Extract the (x, y) coordinate from the center of the cell holding the provided text.  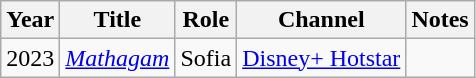
Mathagam (118, 58)
Sofia (206, 58)
Disney+ Hotstar (322, 58)
Role (206, 20)
Channel (322, 20)
Title (118, 20)
2023 (30, 58)
Year (30, 20)
Notes (440, 20)
